Return [x, y] of the center of cell containing provided text 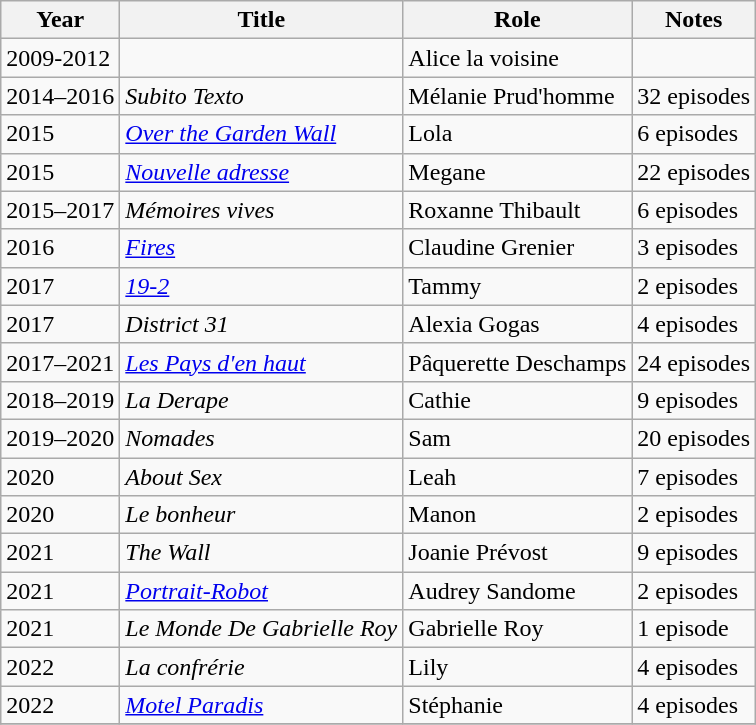
Subito Texto [262, 96]
Megane [518, 172]
Le Monde De Gabrielle Roy [262, 629]
Nomades [262, 438]
Nouvelle adresse [262, 172]
Le bonheur [262, 515]
2017–2021 [60, 362]
Role [518, 20]
Motel Paradis [262, 705]
19-2 [262, 286]
2019–2020 [60, 438]
Notes [694, 20]
2014–2016 [60, 96]
7 episodes [694, 477]
District 31 [262, 324]
22 episodes [694, 172]
Pâquerette Deschamps [518, 362]
Roxanne Thibault [518, 210]
32 episodes [694, 96]
Manon [518, 515]
Cathie [518, 400]
Alexia Gogas [518, 324]
The Wall [262, 553]
Fires [262, 248]
Les Pays d'en haut [262, 362]
Mélanie Prud'homme [518, 96]
20 episodes [694, 438]
Sam [518, 438]
3 episodes [694, 248]
La Derape [262, 400]
2016 [60, 248]
Tammy [518, 286]
Audrey Sandome [518, 591]
1 episode [694, 629]
2009-2012 [60, 58]
Title [262, 20]
Claudine Grenier [518, 248]
Mémoires vives [262, 210]
Joanie Prévost [518, 553]
Gabrielle Roy [518, 629]
Lola [518, 134]
Portrait-Robot [262, 591]
Over the Garden Wall [262, 134]
Alice la voisine [518, 58]
24 episodes [694, 362]
Lily [518, 667]
2018–2019 [60, 400]
About Sex [262, 477]
Stéphanie [518, 705]
Leah [518, 477]
La confrérie [262, 667]
2015–2017 [60, 210]
Year [60, 20]
